From the cell containing the given text, extract its center point as (x, y) coordinate. 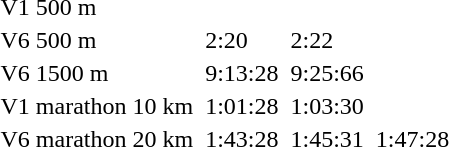
2:20 (242, 40)
2:22 (327, 40)
9:25:66 (327, 73)
1:03:30 (327, 106)
9:13:28 (242, 73)
1:01:28 (242, 106)
